For the text-containing cell, return its midpoint in [x, y] coordinate format. 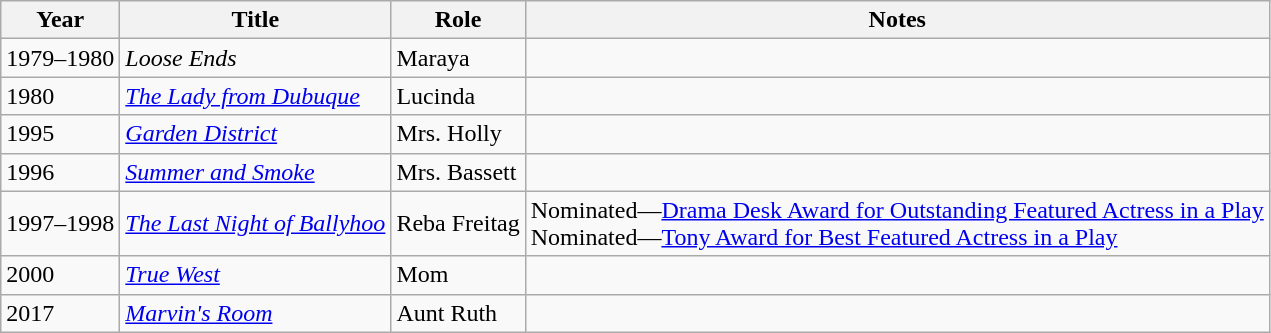
Maraya [458, 58]
Notes [897, 20]
1980 [60, 96]
Title [256, 20]
Role [458, 20]
Year [60, 20]
1996 [60, 172]
The Last Night of Ballyhoo [256, 224]
Mom [458, 275]
1995 [60, 134]
Summer and Smoke [256, 172]
Mrs. Bassett [458, 172]
Marvin's Room [256, 313]
Garden District [256, 134]
Lucinda [458, 96]
True West [256, 275]
2017 [60, 313]
1997–1998 [60, 224]
Nominated—Drama Desk Award for Outstanding Featured Actress in a PlayNominated—Tony Award for Best Featured Actress in a Play [897, 224]
Loose Ends [256, 58]
2000 [60, 275]
1979–1980 [60, 58]
Aunt Ruth [458, 313]
Mrs. Holly [458, 134]
The Lady from Dubuque [256, 96]
Reba Freitag [458, 224]
